Determine the [X, Y] coordinate at the center of the cell enclosing the given text.  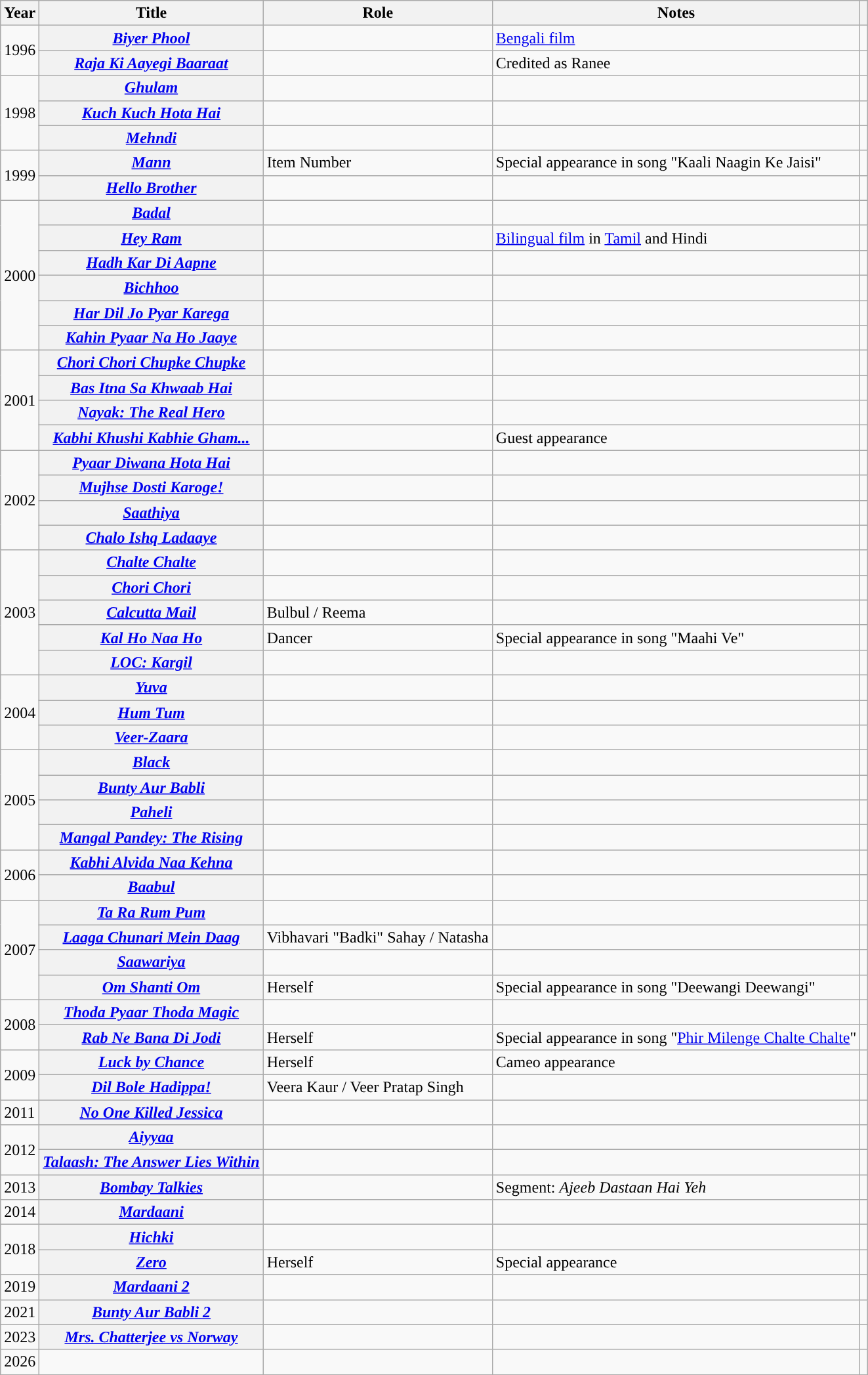
2012 [20, 1150]
Year [20, 13]
Saathiya [151, 513]
2004 [20, 712]
Bilingual film in Tamil and Hindi [676, 238]
Hey Ram [151, 238]
Veera Kaur / Veer Pratap Singh [378, 1087]
Paheli [151, 813]
Bunty Aur Babli [151, 788]
Hum Tum [151, 712]
Kahin Pyaar Na Ho Jaaye [151, 338]
Ta Ra Rum Pum [151, 912]
2006 [20, 875]
Kuch Kuch Hota Hai [151, 113]
Kal Ho Naa Ho [151, 637]
Item Number [378, 163]
2003 [20, 612]
Calcutta Mail [151, 612]
Badal [151, 213]
Notes [676, 13]
1996 [20, 51]
2013 [20, 1187]
Chalte Chalte [151, 562]
Har Dil Jo Pyar Karega [151, 313]
Credited as Ranee [676, 63]
2014 [20, 1212]
Mangal Pandey: The Rising [151, 837]
Mrs. Chatterjee vs Norway [151, 1337]
Zero [151, 1262]
Mann [151, 163]
1999 [20, 175]
Dil Bole Hadippa! [151, 1087]
Special appearance in song "Phir Milenge Chalte Chalte" [676, 1037]
Saawariya [151, 962]
Bombay Talkies [151, 1187]
Mardaani [151, 1212]
2011 [20, 1112]
Bas Itna Sa Khwaab Hai [151, 388]
2008 [20, 1025]
2007 [20, 950]
Baabul [151, 887]
Aiyyaa [151, 1137]
Mardaani 2 [151, 1287]
2009 [20, 1074]
Kabhi Alvida Naa Kehna [151, 862]
Chori Chori Chupke Chupke [151, 363]
Yuva [151, 687]
Luck by Chance [151, 1062]
Hello Brother [151, 188]
Mehndi [151, 138]
Biyer Phool [151, 38]
Chalo Ishq Ladaaye [151, 538]
Bunty Aur Babli 2 [151, 1312]
Special appearance in song "Deewangi Deewangi" [676, 987]
Talaash: The Answer Lies Within [151, 1162]
2000 [20, 275]
Hadh Kar Di Aapne [151, 263]
Veer-Zaara [151, 738]
2005 [20, 800]
2001 [20, 400]
Role [378, 13]
Vibhavari "Badki" Sahay / Natasha [378, 937]
Special appearance in song "Kaali Naagin Ke Jaisi" [676, 163]
Title [151, 13]
Special appearance in song "Maahi Ve" [676, 637]
Thoda Pyaar Thoda Magic [151, 1012]
Kabhi Khushi Kabhie Gham... [151, 438]
Segment: Ajeeb Dastaan Hai Yeh [676, 1187]
2023 [20, 1337]
Hichki [151, 1237]
Dancer [378, 637]
Guest appearance [676, 438]
Laaga Chunari Mein Daag [151, 937]
Raja Ki Aayegi Baaraat [151, 63]
2021 [20, 1312]
Nayak: The Real Hero [151, 413]
Chori Chori [151, 587]
2026 [20, 1362]
1998 [20, 113]
Bulbul / Reema [378, 612]
Special appearance [676, 1262]
Om Shanti Om [151, 987]
Bichhoo [151, 287]
Ghulam [151, 88]
2019 [20, 1287]
Mujhse Dosti Karoge! [151, 488]
Rab Ne Bana Di Jodi [151, 1037]
Pyaar Diwana Hota Hai [151, 463]
2018 [20, 1250]
2002 [20, 500]
LOC: Kargil [151, 662]
Bengali film [676, 38]
No One Killed Jessica [151, 1112]
Cameo appearance [676, 1062]
Black [151, 763]
